Pinpoint the cell where the given text exists, returning its (x, y) midpoint coordinate. 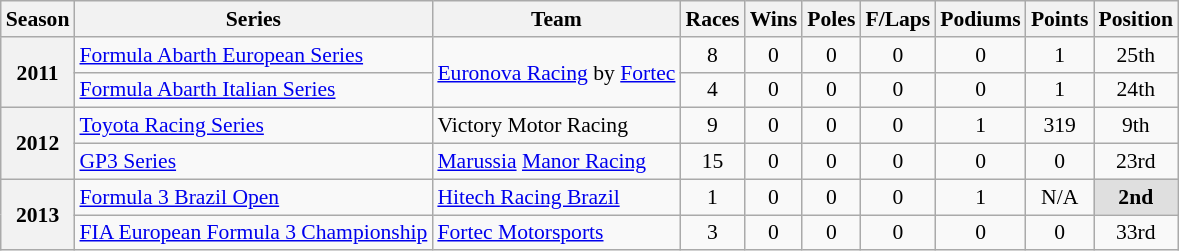
2013 (38, 214)
33rd (1136, 233)
Formula Abarth Italian Series (253, 90)
Team (556, 19)
Formula Abarth European Series (253, 55)
Poles (831, 19)
2012 (38, 144)
24th (1136, 90)
25th (1136, 55)
Podiums (980, 19)
23rd (1136, 162)
9th (1136, 126)
Victory Motor Racing (556, 126)
Position (1136, 19)
Points (1060, 19)
Toyota Racing Series (253, 126)
3 (712, 233)
15 (712, 162)
FIA European Formula 3 Championship (253, 233)
Formula 3 Brazil Open (253, 197)
2011 (38, 72)
319 (1060, 126)
2nd (1136, 197)
F/Laps (898, 19)
Euronova Racing by Fortec (556, 72)
Season (38, 19)
8 (712, 55)
GP3 Series (253, 162)
Series (253, 19)
Wins (774, 19)
Marussia Manor Racing (556, 162)
N/A (1060, 197)
4 (712, 90)
Hitech Racing Brazil (556, 197)
Fortec Motorsports (556, 233)
9 (712, 126)
Races (712, 19)
